Scan for the cell matching the given text and deliver its [X, Y] coordinate at center. 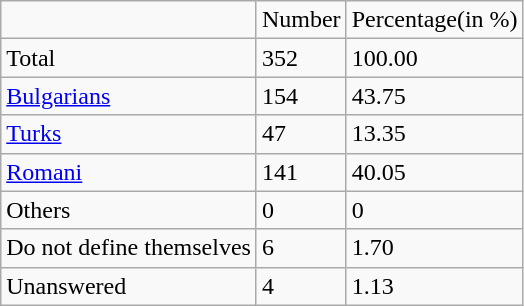
Do not define themselves [129, 248]
100.00 [434, 58]
352 [301, 58]
Percentage(in %) [434, 20]
154 [301, 96]
47 [301, 134]
Turks [129, 134]
Total [129, 58]
Unanswered [129, 286]
1.13 [434, 286]
Others [129, 210]
40.05 [434, 172]
43.75 [434, 96]
Number [301, 20]
4 [301, 286]
13.35 [434, 134]
141 [301, 172]
6 [301, 248]
Bulgarians [129, 96]
Romani [129, 172]
1.70 [434, 248]
